Search for the cell housing the specified text and yield its (x, y) center coordinate. 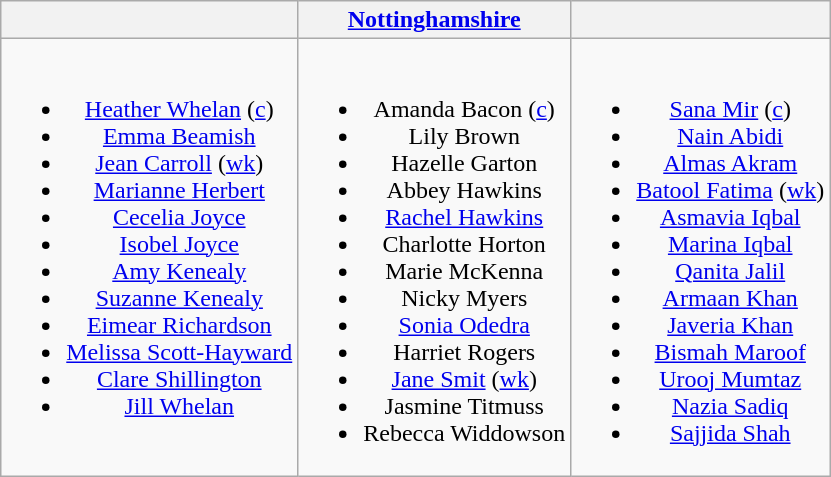
Nottinghamshire (434, 20)
